Output the (X, Y) coordinate of the center of the cell containing the given text.  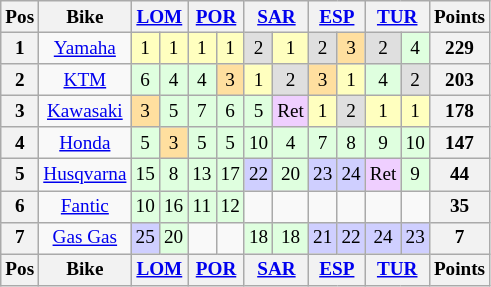
Kawasaki (85, 111)
25 (145, 238)
229 (459, 48)
17 (230, 175)
Fantic (85, 206)
Husqvarna (85, 175)
12 (230, 206)
35 (459, 206)
KTM (85, 80)
44 (459, 175)
Yamaha (85, 48)
16 (173, 206)
11 (202, 206)
Honda (85, 143)
203 (459, 80)
178 (459, 111)
13 (202, 175)
Gas Gas (85, 238)
147 (459, 143)
15 (145, 175)
21 (322, 238)
